Find where the given text appears and provide that cell's center as [X, Y] coordinate. 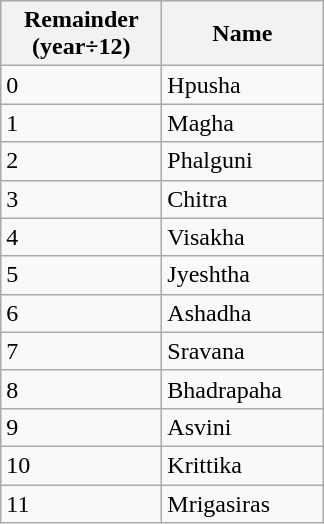
1 [82, 123]
4 [82, 237]
Krittika [242, 465]
Sravana [242, 351]
Phalguni [242, 161]
5 [82, 275]
Name [242, 34]
Magha [242, 123]
0 [82, 85]
Hpusha [242, 85]
10 [82, 465]
Chitra [242, 199]
11 [82, 503]
Bhadrapaha [242, 389]
Visakha [242, 237]
Asvini [242, 427]
Jyeshtha [242, 275]
Mrigasiras [242, 503]
6 [82, 313]
2 [82, 161]
Remainder (year÷12) [82, 34]
7 [82, 351]
9 [82, 427]
8 [82, 389]
3 [82, 199]
Ashadha [242, 313]
